For the text-containing cell, return its midpoint in (x, y) coordinate format. 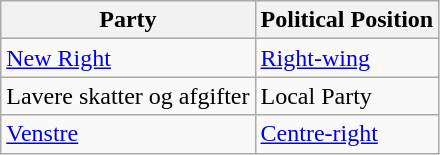
Local Party (347, 96)
Venstre (128, 134)
New Right (128, 58)
Party (128, 20)
Right-wing (347, 58)
Centre-right (347, 134)
Political Position (347, 20)
Lavere skatter og afgifter (128, 96)
